Output the [x, y] coordinate of the center of the cell containing the given text.  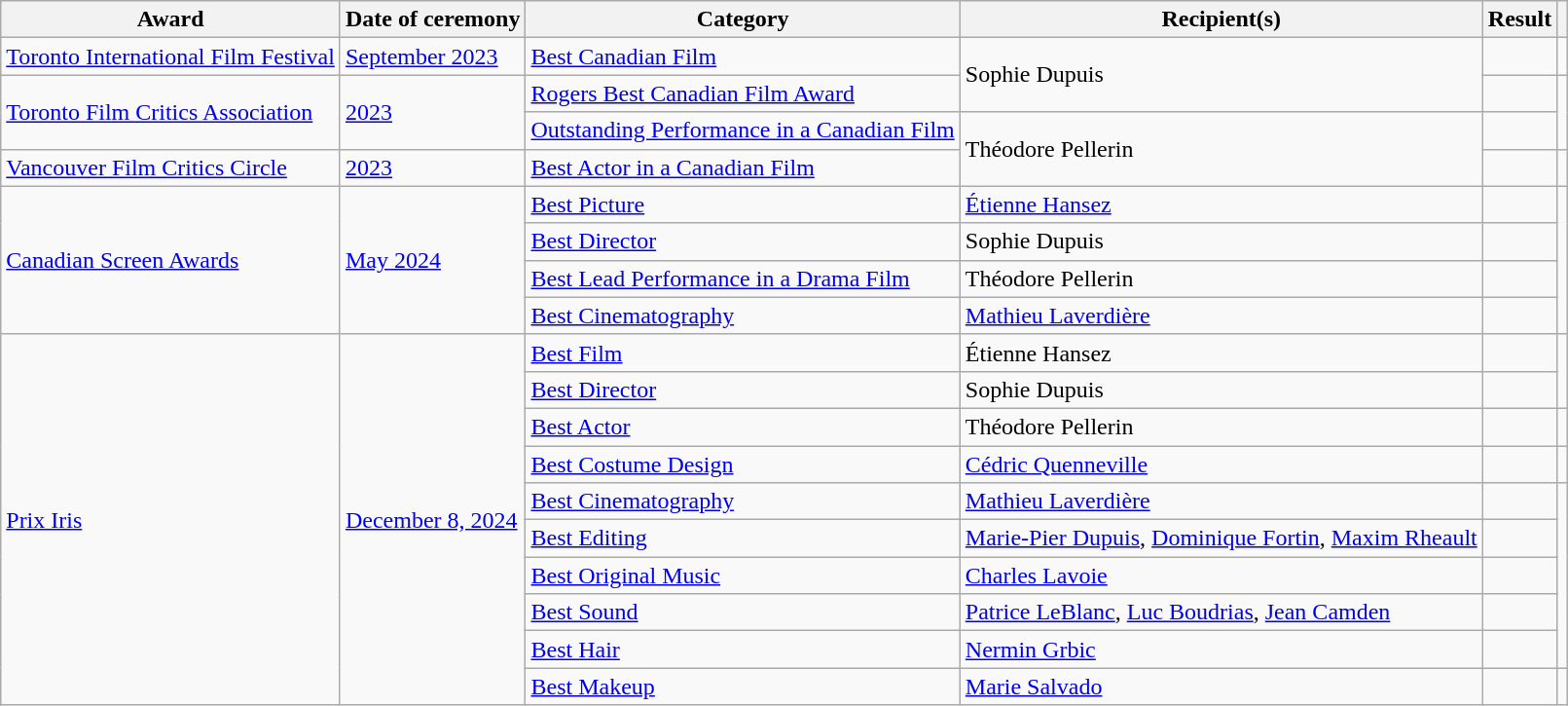
Toronto Film Critics Association [171, 112]
Best Hair [743, 650]
September 2023 [432, 56]
Marie-Pier Dupuis, Dominique Fortin, Maxim Rheault [1221, 539]
Best Canadian Film [743, 56]
Date of ceremony [432, 19]
Best Sound [743, 613]
Charles Lavoie [1221, 576]
Best Makeup [743, 687]
Nermin Grbic [1221, 650]
Best Film [743, 353]
December 8, 2024 [432, 520]
Award [171, 19]
Rogers Best Canadian Film Award [743, 93]
Patrice LeBlanc, Luc Boudrias, Jean Camden [1221, 613]
Outstanding Performance in a Canadian Film [743, 130]
Best Actor [743, 427]
Recipient(s) [1221, 19]
Canadian Screen Awards [171, 260]
Best Editing [743, 539]
May 2024 [432, 260]
Best Lead Performance in a Drama Film [743, 279]
Best Actor in a Canadian Film [743, 167]
Best Picture [743, 204]
Vancouver Film Critics Circle [171, 167]
Prix Iris [171, 520]
Marie Salvado [1221, 687]
Best Original Music [743, 576]
Best Costume Design [743, 464]
Toronto International Film Festival [171, 56]
Category [743, 19]
Cédric Quenneville [1221, 464]
Result [1519, 19]
